Return the [x, y] coordinate for the center point of the cell that contains the specified text.  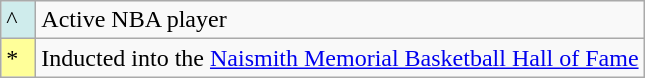
Active NBA player [340, 20]
Inducted into the Naismith Memorial Basketball Hall of Fame [340, 58]
^ [18, 20]
* [18, 58]
